For the text-containing cell, return its midpoint in (X, Y) coordinate format. 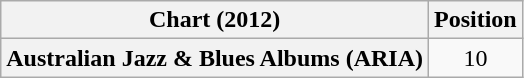
Position (476, 20)
Chart (2012) (215, 20)
Australian Jazz & Blues Albums (ARIA) (215, 58)
10 (476, 58)
